Return [x, y] of the center of cell containing provided text 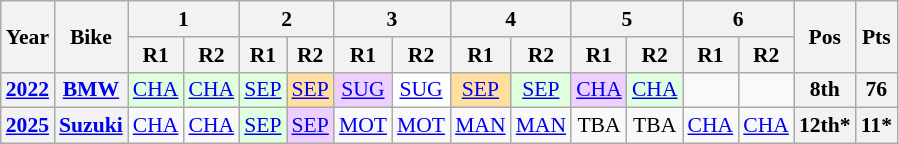
3 [392, 19]
2025 [28, 126]
Suzuki [91, 126]
5 [626, 19]
6 [738, 19]
8th [825, 90]
BMW [91, 90]
2 [286, 19]
12th* [825, 126]
11* [876, 126]
Bike [91, 36]
4 [510, 19]
Pos [825, 36]
Pts [876, 36]
76 [876, 90]
1 [184, 19]
2022 [28, 90]
Year [28, 36]
